Pinpoint the cell where the given text exists, returning its (x, y) midpoint coordinate. 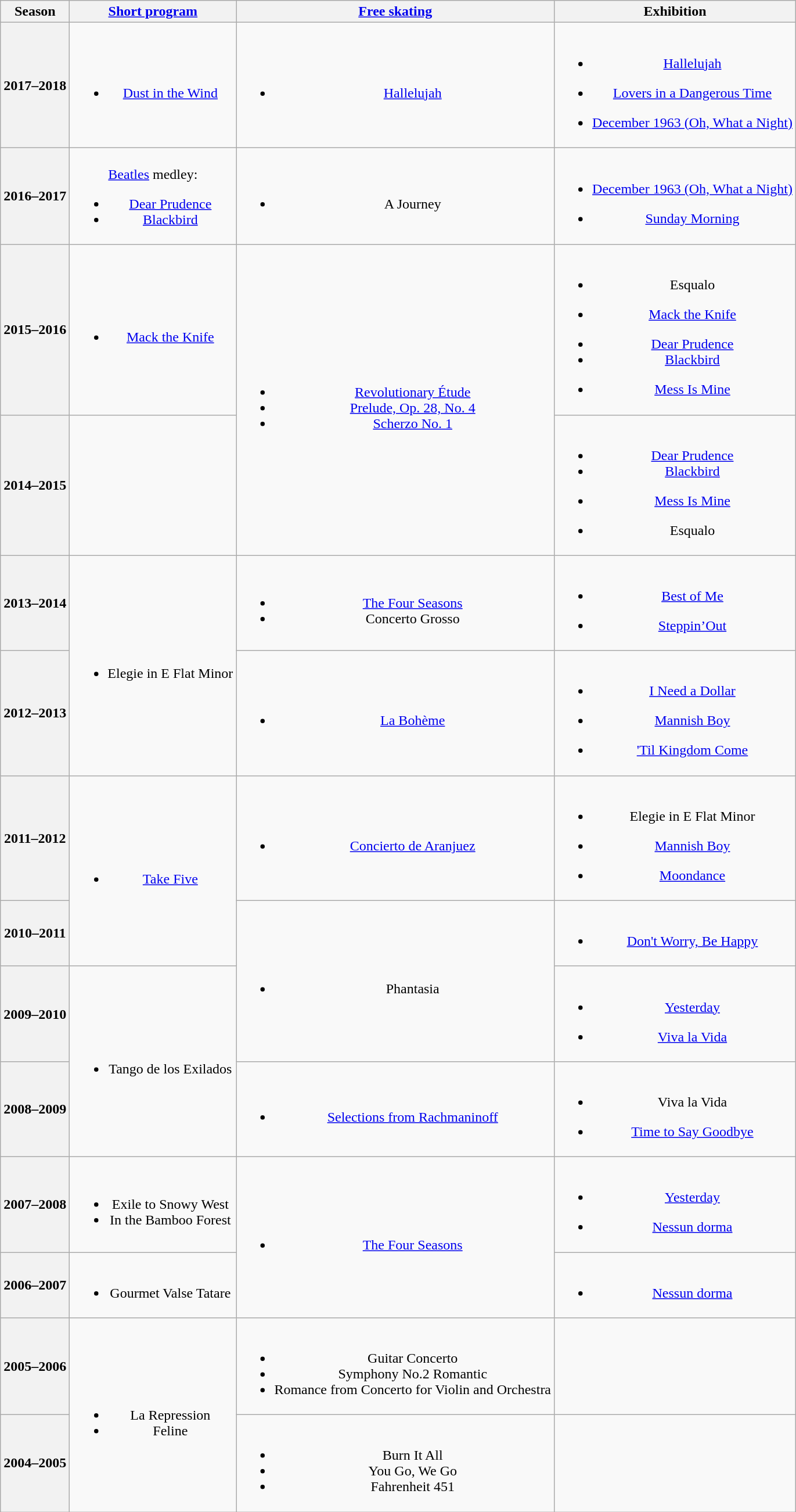
La Repression Feline (153, 1415)
Mack the Knife (153, 330)
2013–2014 (35, 603)
Season (35, 12)
2005–2006 (35, 1366)
Selections from Rachmaninoff (395, 1109)
Hallelujah (395, 85)
Hallelujah Lovers in a Dangerous Time December 1963 (Oh, What a Night) (675, 85)
Yesterday Nessun dorma (675, 1204)
Revolutionary ÉtudePrelude, Op. 28, No. 4Scherzo No. 1 (395, 400)
Dear PrudenceBlackbird Mess Is Mine Esqualo (675, 485)
I Need a Dollar Mannish Boy 'Til Kingdom Come (675, 713)
Gourmet Valse Tatare (153, 1285)
Phantasia (395, 981)
Nessun dorma (675, 1285)
2012–2013 (35, 713)
2004–2005 (35, 1464)
Tango de los Exilados (153, 1061)
Elegie in E Flat Minor Mannish Boy Moondance (675, 838)
Take Five (153, 871)
Beatles medley:Dear PrudenceBlackbird (153, 196)
December 1963 (Oh, What a Night) Sunday Morning (675, 196)
La Bohème (395, 713)
2008–2009 (35, 1109)
Free skating (395, 12)
Don't Worry, Be Happy (675, 933)
2011–2012 (35, 838)
2006–2007 (35, 1285)
Concierto de Aranjuez (395, 838)
Dust in the Wind (153, 85)
Yesterday Viva la Vida (675, 1014)
Elegie in E Flat Minor (153, 666)
Exhibition (675, 12)
2014–2015 (35, 485)
The Four Seasons Concerto Grosso (395, 603)
Viva la Vida Time to Say Goodbye (675, 1109)
Burn It AllYou Go, We GoFahrenheit 451 (395, 1464)
A Journey (395, 196)
Best of Me Steppin’Out (675, 603)
Esqualo Mack the Knife Dear PrudenceBlackbird Mess Is Mine (675, 330)
2016–2017 (35, 196)
2015–2016 (35, 330)
2007–2008 (35, 1204)
The Four Seasons (395, 1237)
Guitar Concerto Symphony No.2 Romantic Romance from Concerto for Violin and Orchestra (395, 1366)
Exile to Snowy WestIn the Bamboo Forest (153, 1204)
2010–2011 (35, 933)
2017–2018 (35, 85)
2009–2010 (35, 1014)
Short program (153, 12)
